Determine the (X, Y) coordinate at the center of the cell enclosing the given text.  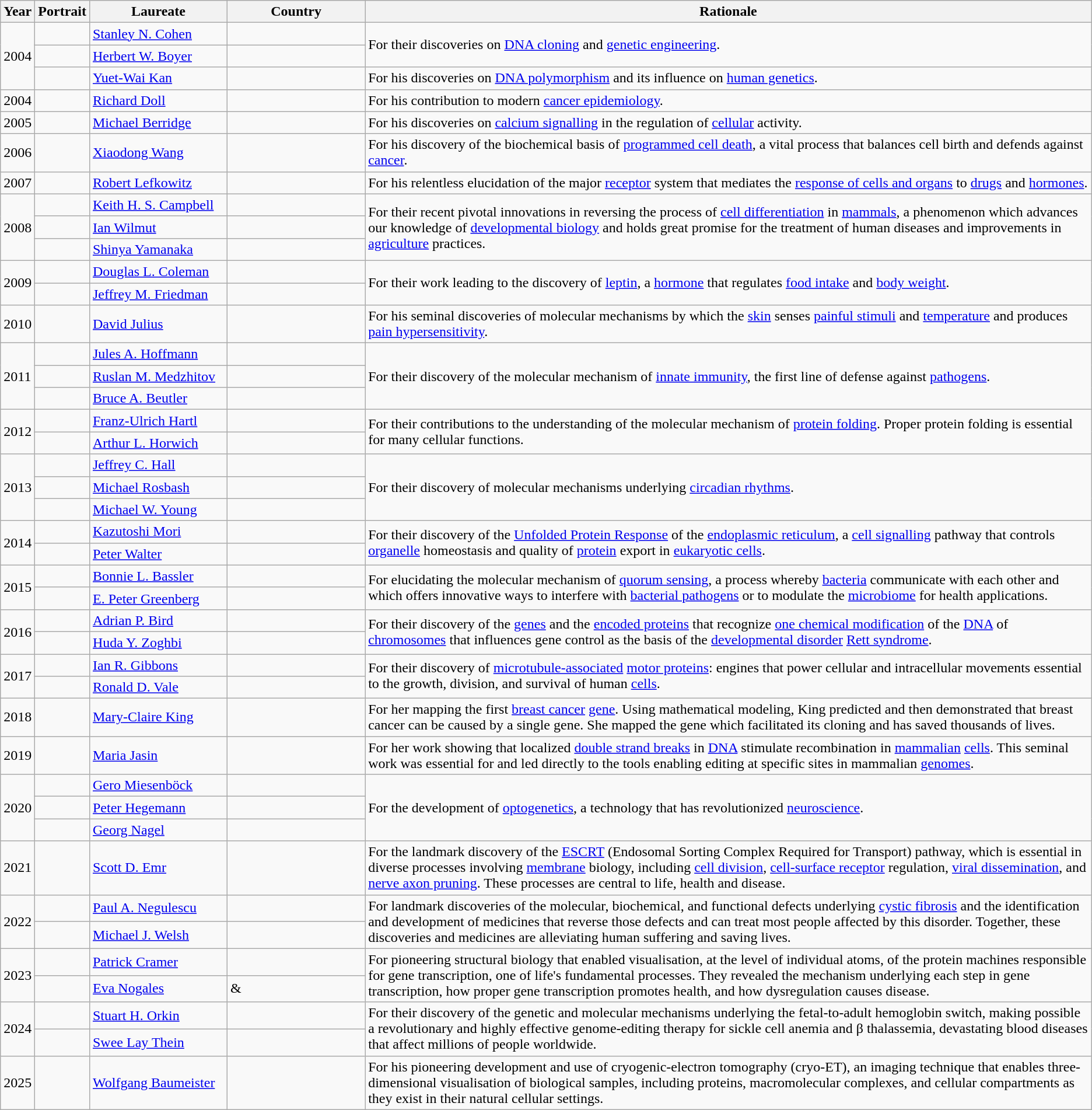
2010 (17, 324)
Peter Hegemann (158, 808)
2007 (17, 183)
For their discoveries on DNA cloning and genetic engineering. (729, 45)
Gero Miesenböck (158, 786)
Wolfgang Baumeister (158, 1083)
2011 (17, 376)
2023 (17, 975)
For his relentless elucidation of the major receptor system that mediates the response of cells and organs to drugs and hormones. (729, 183)
Ian R. Gibbons (158, 665)
Scott D. Emr (158, 868)
Keith H. S. Campbell (158, 205)
Kazutoshi Mori (158, 532)
For his discoveries on DNA polymorphism and its influence on human genetics. (729, 78)
For their discovery of molecular mechanisms underlying circadian rhythms. (729, 487)
Ian Wilmut (158, 227)
2025 (17, 1083)
Richard Doll (158, 100)
2021 (17, 868)
Georg Nagel (158, 830)
Eva Nogales (158, 989)
2022 (17, 921)
Year (17, 12)
For his discovery of the biochemical basis of programmed cell death, a vital process that balances cell birth and defends against cancer. (729, 153)
2015 (17, 587)
Paul A. Negulescu (158, 908)
2012 (17, 432)
Franz-Ulrich Hartl (158, 421)
2009 (17, 282)
For their work leading to the discovery of leptin, a hormone that regulates food intake and body weight. (729, 282)
Michael W. Young (158, 509)
Portrait (62, 12)
Jeffrey M. Friedman (158, 294)
2017 (17, 676)
2014 (17, 543)
2006 (17, 153)
& (296, 989)
Bruce A. Beutler (158, 399)
Stuart H. Orkin (158, 1015)
E. Peter Greenberg (158, 598)
Yuet-Wai Kan (158, 78)
Michael Berridge (158, 123)
Laureate (158, 12)
Robert Lefkowitz (158, 183)
For their discovery of the molecular mechanism of innate immunity, the first line of defense against pathogens. (729, 376)
Adrian P. Bird (158, 620)
Jules A. Hoffmann (158, 354)
Arthur L. Horwich (158, 443)
Bonnie L. Bassler (158, 576)
Jeffrey C. Hall (158, 465)
For the development of optogenetics, a technology that has revolutionized neuroscience. (729, 808)
2020 (17, 808)
David Julius (158, 324)
Ronald D. Vale (158, 687)
2013 (17, 487)
Swee Lay Thein (158, 1042)
Huda Y. Zoghbi (158, 643)
Mary-Claire King (158, 718)
Country (296, 12)
Shinya Yamanaka (158, 249)
Herbert W. Boyer (158, 56)
For his seminal discoveries of molecular mechanisms by which the skin senses painful stimuli and temperature and produces pain hypersensitivity. (729, 324)
2016 (17, 631)
Maria Jasin (158, 755)
2005 (17, 123)
Rationale (729, 12)
2024 (17, 1029)
2018 (17, 718)
Peter Walter (158, 554)
Xiaodong Wang (158, 153)
Ruslan M. Medzhitov (158, 376)
Patrick Cramer (158, 962)
2008 (17, 227)
Michael Rosbash (158, 487)
Michael J. Welsh (158, 935)
2019 (17, 755)
Stanley N. Cohen (158, 34)
For his discoveries on calcium signalling in the regulation of cellular activity. (729, 123)
For his contribution to modern cancer epidemiology. (729, 100)
Douglas L. Coleman (158, 271)
